Search for the cell housing the specified text and yield its [X, Y] center coordinate. 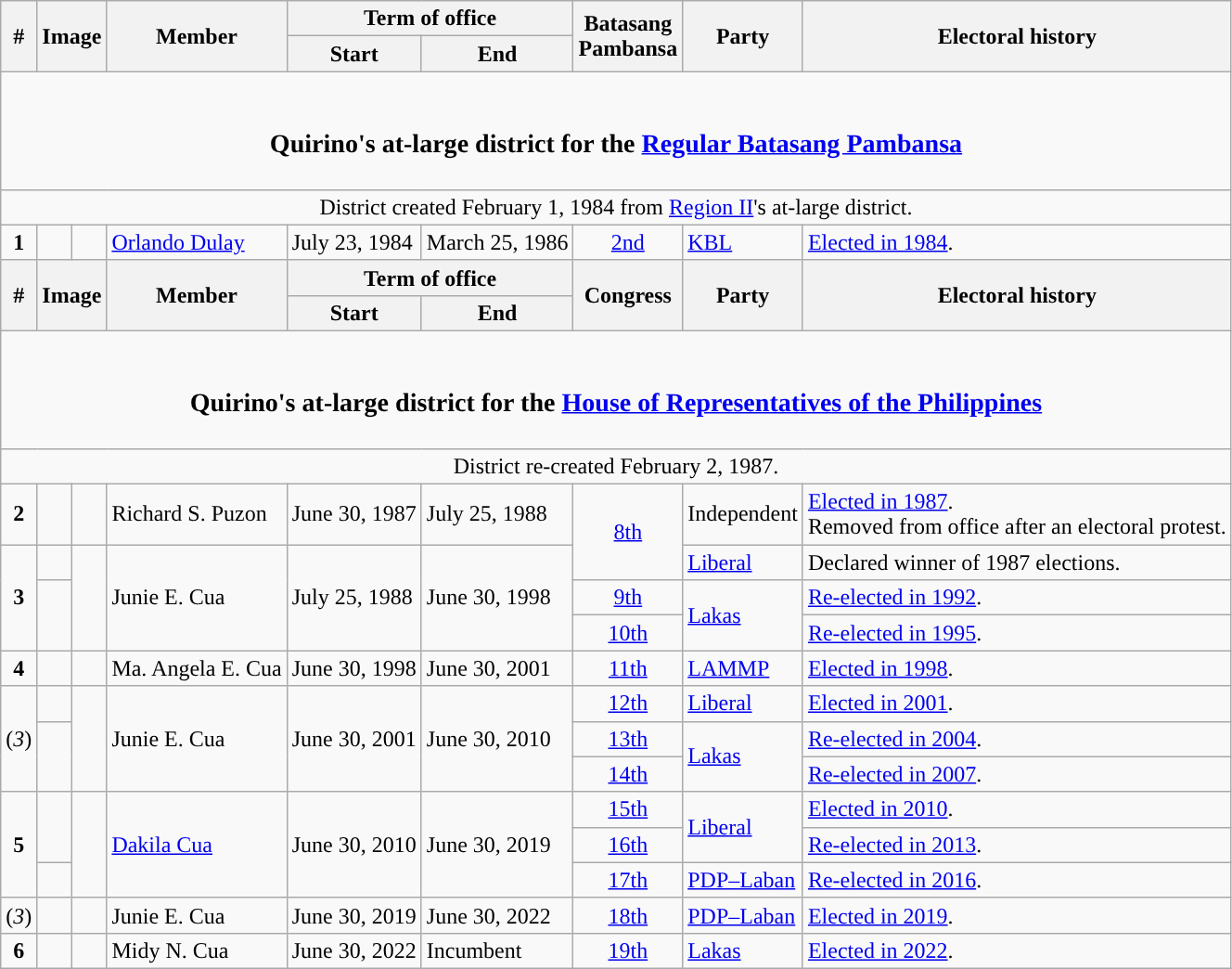
Elected in 1998. [1017, 668]
Orlando Dulay [197, 242]
14th [628, 774]
11th [628, 668]
District re-created February 2, 1987. [616, 467]
3 [19, 598]
Re-elected in 2007. [1017, 774]
2nd [628, 242]
LAMMP [743, 668]
10th [628, 633]
6 [19, 950]
5 [19, 845]
Elected in 2019. [1017, 915]
BatasangPambansa [628, 36]
KBL [743, 242]
9th [628, 598]
Elected in 1987.Removed from office after an electoral protest. [1017, 514]
Midy N. Cua [197, 950]
16th [628, 845]
13th [628, 739]
1 [19, 242]
Elected in 1984. [1017, 242]
19th [628, 950]
4 [19, 668]
Declared winner of 1987 elections. [1017, 562]
Ma. Angela E. Cua [197, 668]
8th [628, 533]
Incumbent [497, 950]
Dakila Cua [197, 845]
18th [628, 915]
Elected in 2010. [1017, 809]
Re-elected in 2016. [1017, 880]
June 30, 1987 [354, 514]
Re-elected in 1995. [1017, 633]
Congress [628, 295]
2 [19, 514]
Quirino's at-large district for the Regular Batasang Pambansa [616, 130]
Re-elected in 2013. [1017, 845]
Elected in 2001. [1017, 704]
March 25, 1986 [497, 242]
12th [628, 704]
Richard S. Puzon [197, 514]
Elected in 2022. [1017, 950]
District created February 1, 1984 from Region II's at-large district. [616, 207]
Quirino's at-large district for the House of Representatives of the Philippines [616, 390]
Re-elected in 2004. [1017, 739]
15th [628, 809]
July 23, 1984 [354, 242]
Re-elected in 1992. [1017, 598]
Independent [743, 514]
17th [628, 880]
